Capture the cell that displays the provided text and extract its (X, Y) central coordinate. 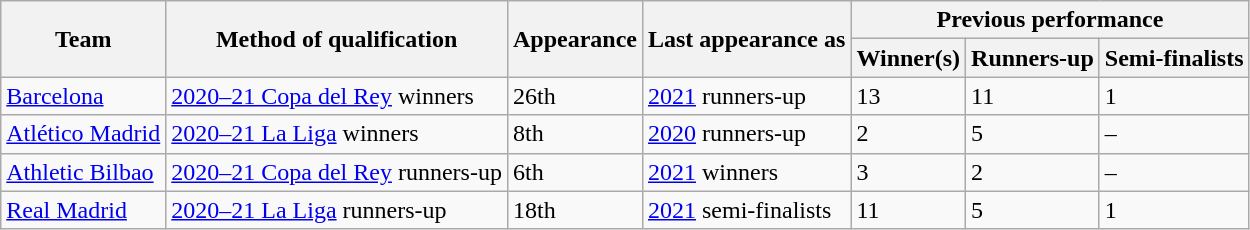
2020–21 Copa del Rey winners (337, 96)
Barcelona (84, 96)
Appearance (574, 39)
2020–21 La Liga winners (337, 134)
Real Madrid (84, 210)
Atlético Madrid (84, 134)
2021 runners-up (746, 96)
26th (574, 96)
Winner(s) (908, 58)
3 (908, 172)
2020 runners-up (746, 134)
Last appearance as (746, 39)
2021 semi-finalists (746, 210)
13 (908, 96)
Team (84, 39)
8th (574, 134)
6th (574, 172)
Previous performance (1050, 20)
Method of qualification (337, 39)
Runners-up (1033, 58)
2020–21 La Liga runners-up (337, 210)
Athletic Bilbao (84, 172)
2021 winners (746, 172)
2020–21 Copa del Rey runners-up (337, 172)
Semi-finalists (1174, 58)
18th (574, 210)
